Capture the cell that displays the provided text and extract its [x, y] central coordinate. 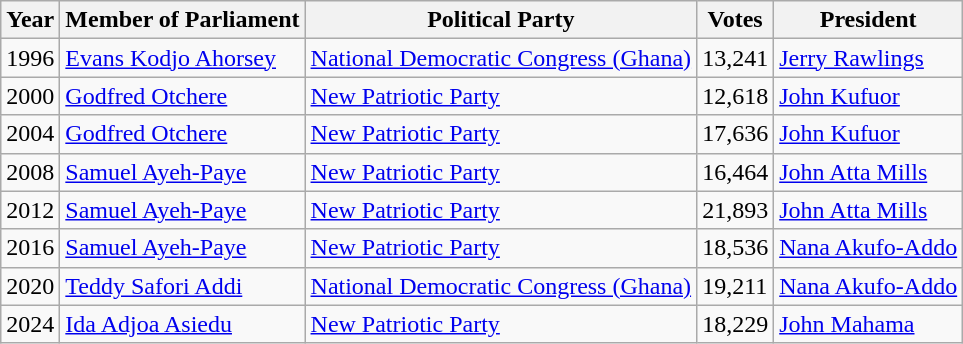
2004 [30, 134]
2020 [30, 286]
13,241 [736, 58]
16,464 [736, 172]
2016 [30, 248]
Evans Kodjo Ahorsey [182, 58]
2024 [30, 324]
Jerry Rawlings [868, 58]
18,229 [736, 324]
17,636 [736, 134]
12,618 [736, 96]
Ida Adjoa Asiedu [182, 324]
John Mahama [868, 324]
2012 [30, 210]
Votes [736, 20]
19,211 [736, 286]
Year [30, 20]
President [868, 20]
1996 [30, 58]
Political Party [501, 20]
2008 [30, 172]
18,536 [736, 248]
21,893 [736, 210]
Member of Parliament [182, 20]
2000 [30, 96]
Teddy Safori Addi [182, 286]
